Determine the (x, y) coordinate at the center of the cell enclosing the given text.  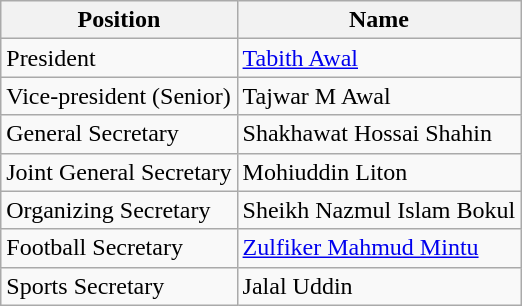
Zulfiker Mahmud Mintu (379, 248)
Football Secretary (119, 248)
President (119, 58)
Joint General Secretary (119, 172)
Shakhawat Hossai Shahin (379, 134)
Mohiuddin Liton (379, 172)
Tabith Awal (379, 58)
Jalal Uddin (379, 286)
Name (379, 20)
Position (119, 20)
Vice-president (Senior) (119, 96)
Tajwar M Awal (379, 96)
General Secretary (119, 134)
Organizing Secretary (119, 210)
Sheikh Nazmul Islam Bokul (379, 210)
Sports Secretary (119, 286)
